From the cell containing the given text, extract its center point as [X, Y] coordinate. 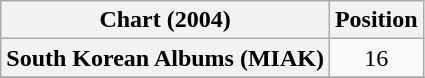
South Korean Albums (MIAK) [166, 58]
Position [376, 20]
16 [376, 58]
Chart (2004) [166, 20]
